Identify which cell holds the provided text, then report its [X, Y] central coordinate. 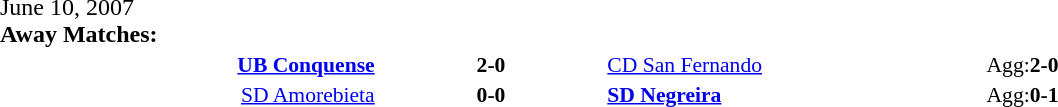
CD San Fernando [795, 64]
2-0 [492, 64]
